Find where the given text appears and provide that cell's center as [X, Y] coordinate. 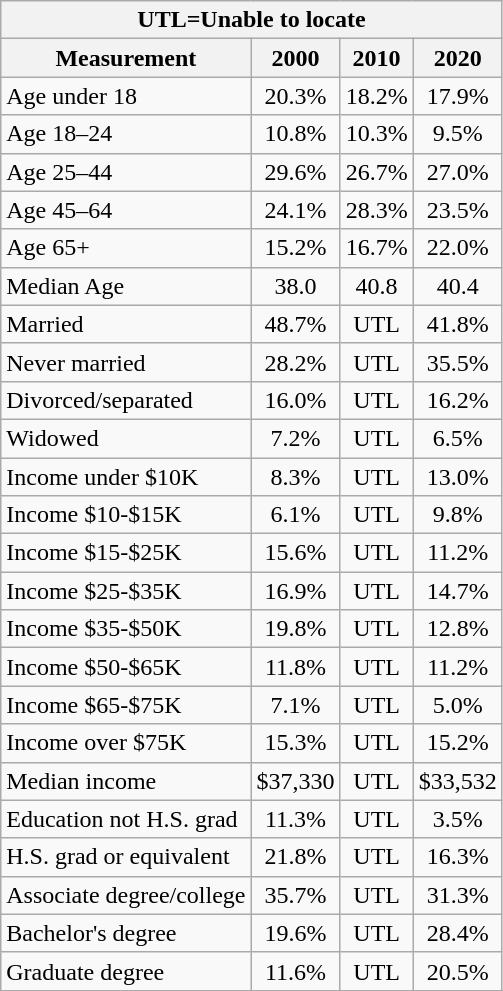
Age under 18 [126, 96]
6.1% [296, 515]
27.0% [458, 172]
3.5% [458, 819]
28.3% [376, 210]
Income $15-$25K [126, 553]
Education not H.S. grad [126, 819]
Median income [126, 781]
28.2% [296, 362]
Widowed [126, 438]
Never married [126, 362]
2020 [458, 58]
13.0% [458, 477]
11.8% [296, 667]
Age 25–44 [126, 172]
Income $25-$35K [126, 591]
Median Age [126, 286]
10.8% [296, 134]
41.8% [458, 324]
H.S. grad or equivalent [126, 857]
18.2% [376, 96]
9.8% [458, 515]
11.6% [296, 971]
Age 18–24 [126, 134]
21.8% [296, 857]
28.4% [458, 933]
Income $35-$50K [126, 629]
38.0 [296, 286]
16.7% [376, 248]
Graduate degree [126, 971]
12.8% [458, 629]
$33,532 [458, 781]
22.0% [458, 248]
15.3% [296, 743]
48.7% [296, 324]
Income $65-$75K [126, 705]
19.6% [296, 933]
26.7% [376, 172]
6.5% [458, 438]
Married [126, 324]
7.1% [296, 705]
Measurement [126, 58]
8.3% [296, 477]
35.5% [458, 362]
2000 [296, 58]
20.5% [458, 971]
24.1% [296, 210]
19.8% [296, 629]
35.7% [296, 895]
10.3% [376, 134]
Income $50-$65K [126, 667]
UTL=Unable to locate [252, 20]
Age 45–64 [126, 210]
40.8 [376, 286]
Income over $75K [126, 743]
40.4 [458, 286]
$37,330 [296, 781]
7.2% [296, 438]
11.3% [296, 819]
9.5% [458, 134]
2010 [376, 58]
Bachelor's degree [126, 933]
20.3% [296, 96]
15.6% [296, 553]
29.6% [296, 172]
Divorced/separated [126, 400]
Income under $10K [126, 477]
17.9% [458, 96]
Age 65+ [126, 248]
Associate degree/college [126, 895]
31.3% [458, 895]
5.0% [458, 705]
14.7% [458, 591]
16.9% [296, 591]
Income $10-$15K [126, 515]
23.5% [458, 210]
16.0% [296, 400]
16.3% [458, 857]
16.2% [458, 400]
